Scan for the cell matching the given text and deliver its [x, y] coordinate at center. 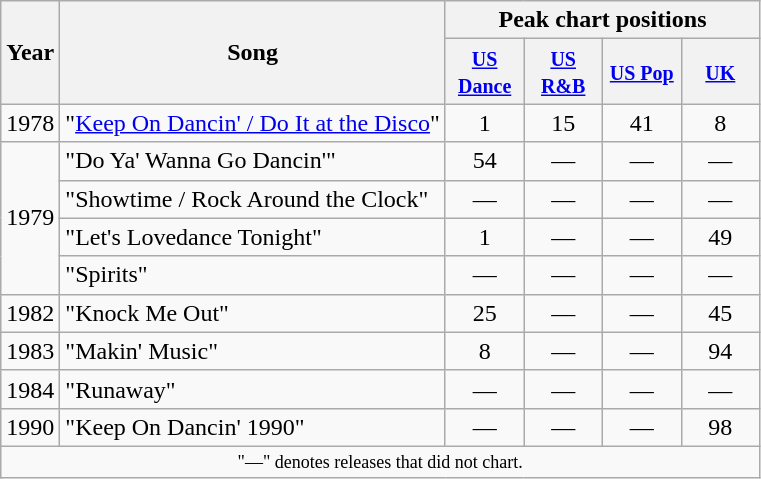
15 [564, 123]
"Makin' Music" [253, 351]
Song [253, 52]
"Keep On Dancin' / Do It at the Disco" [253, 123]
1983 [30, 351]
1982 [30, 313]
Peak chart positions [602, 20]
"Let's Lovedance Tonight" [253, 237]
25 [484, 313]
"Knock Me Out" [253, 313]
98 [720, 427]
1990 [30, 427]
"Do Ya' Wanna Go Dancin'" [253, 161]
1978 [30, 123]
"Runaway" [253, 389]
49 [720, 237]
"Showtime / Rock Around the Clock" [253, 199]
UK [720, 72]
54 [484, 161]
"Spirits" [253, 275]
1984 [30, 389]
1979 [30, 218]
94 [720, 351]
US Pop [642, 72]
"Keep On Dancin' 1990" [253, 427]
Year [30, 52]
"—" denotes releases that did not chart. [380, 462]
US R&B [564, 72]
US Dance [484, 72]
45 [720, 313]
41 [642, 123]
